Return [X, Y] of the center of cell containing provided text 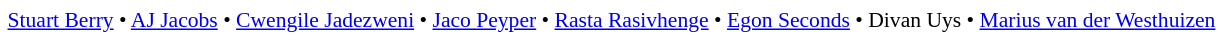
Stuart Berry • AJ Jacobs • Cwengile Jadezweni • Jaco Peyper • Rasta Rasivhenge • Egon Seconds • Divan Uys • Marius van der Westhuizen [611, 20]
